Output the (X, Y) coordinate of the center of the cell containing the given text.  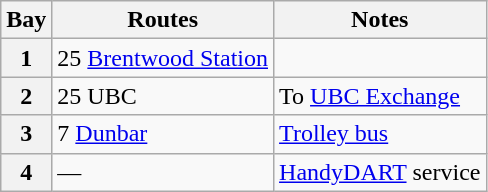
Trolley bus (380, 134)
Bay (26, 20)
1 (26, 58)
3 (26, 134)
4 (26, 172)
— (163, 172)
Notes (380, 20)
To UBC Exchange (380, 96)
2 (26, 96)
HandyDART service (380, 172)
25 UBC (163, 96)
Routes (163, 20)
7 Dunbar (163, 134)
25 Brentwood Station (163, 58)
